For the text-containing cell, return its midpoint in (X, Y) coordinate format. 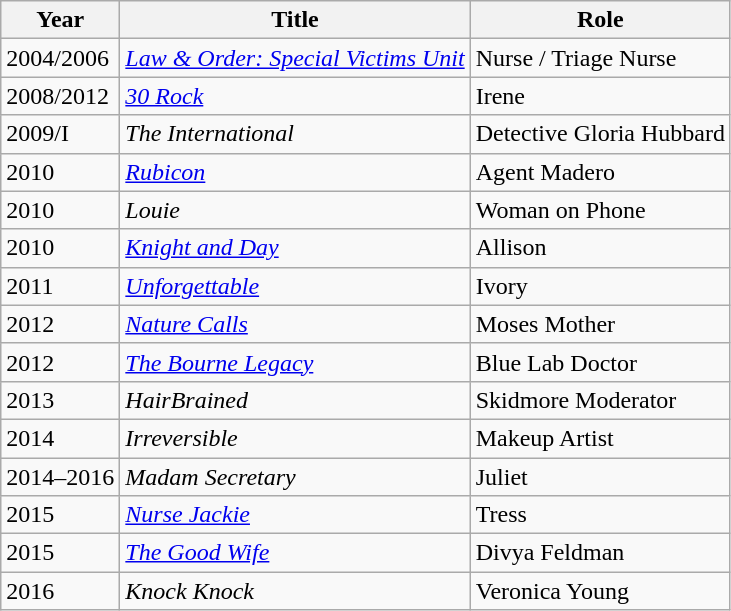
Madam Secretary (295, 477)
Irreversible (295, 438)
Nature Calls (295, 324)
Rubicon (295, 172)
Role (600, 20)
2009/I (60, 134)
2014 (60, 438)
Agent Madero (600, 172)
Woman on Phone (600, 210)
Juliet (600, 477)
2004/2006 (60, 58)
Moses Mother (600, 324)
Unforgettable (295, 286)
2008/2012 (60, 96)
2014–2016 (60, 477)
Blue Lab Doctor (600, 362)
Allison (600, 248)
Nurse Jackie (295, 515)
Title (295, 20)
Makeup Artist (600, 438)
Nurse / Triage Nurse (600, 58)
Skidmore Moderator (600, 400)
Knock Knock (295, 591)
Year (60, 20)
2016 (60, 591)
Ivory (600, 286)
Irene (600, 96)
Louie (295, 210)
2013 (60, 400)
The Bourne Legacy (295, 362)
Detective Gloria Hubbard (600, 134)
Law & Order: Special Victims Unit (295, 58)
The International (295, 134)
2011 (60, 286)
Veronica Young (600, 591)
Knight and Day (295, 248)
Tress (600, 515)
HairBrained (295, 400)
30 Rock (295, 96)
Divya Feldman (600, 553)
The Good Wife (295, 553)
